Return the [x, y] coordinate for the center point of the cell that contains the specified text.  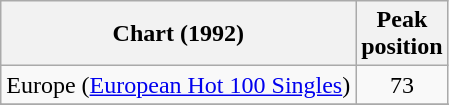
73 [402, 85]
Europe (European Hot 100 Singles) [178, 85]
Chart (1992) [178, 34]
Peakposition [402, 34]
